Provide the (x, y) coordinate of the cell's center where the given text is located.  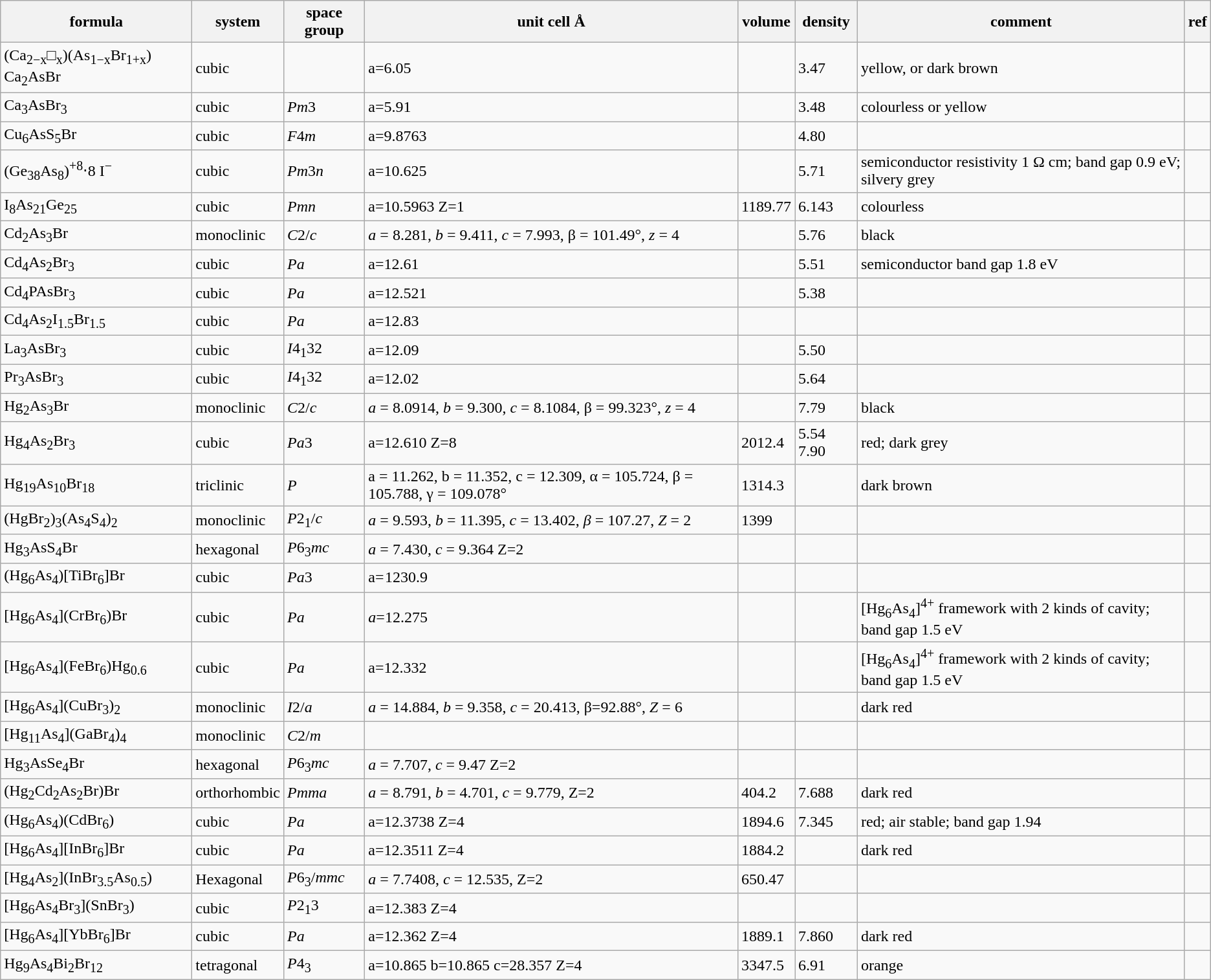
space group (323, 22)
5.71 (827, 171)
Pmma (323, 793)
Pm3 (323, 107)
a=10.625 (551, 171)
a=12.610 Z=8 (551, 442)
6.143 (827, 206)
a = 9.593, b = 11.395, c = 13.402, β = 107.27, Z = 2 (551, 520)
a=12.02 (551, 378)
1889.1 (766, 937)
[Hg6As4](CuBr3)2 (96, 707)
[Hg6As4][InBr6]Br (96, 850)
semiconductor band gap 1.8 eV (1021, 264)
a=12.362 Z=4 (551, 937)
1314.3 (766, 485)
(HgBr2)3(As4S4)2 (96, 520)
[Hg4As2](InBr3.5As0.5) (96, 879)
unit cell Å (551, 22)
formula (96, 22)
dark brown (1021, 485)
a=12.332 (551, 668)
Hg3AsS4Br (96, 549)
Hg3AsSe4Br (96, 764)
Pr3AsBr3 (96, 378)
Cd4As2Br3 (96, 264)
3.47 (827, 68)
6.91 (827, 965)
Hexagonal (238, 879)
a= 1230.9 (551, 578)
I8As21Ge25 (96, 206)
a = 8.791, b = 4.701, c = 9.779, Z=2 (551, 793)
a = 11.262, b = 11.352, c = 12.309, α = 105.724, β = 105.788, γ = 109.078° (551, 485)
a=5.91 (551, 107)
Hg2As3Br (96, 408)
(Hg2Cd2As2Br)Br (96, 793)
red; air stable; band gap 1.94 (1021, 822)
semiconductor resistivity 1 Ω cm; band gap 0.9 eV; silvery grey (1021, 171)
system (238, 22)
1894.6 (766, 822)
colourless (1021, 206)
tetragonal (238, 965)
F4m (323, 136)
5.51 (827, 264)
5.38 (827, 292)
a = 8.0914, b = 9.300, c = 8.1084, β = 99.323°, z = 4 (551, 408)
P43 (323, 965)
a=12.09 (551, 350)
a=12.61 (551, 264)
Cd4As2I1.5Br1.5 (96, 321)
comment (1021, 22)
C2/m (323, 735)
7.345 (827, 822)
Hg9As4Bi2Br12 (96, 965)
404.2 (766, 793)
a = 8.281, b = 9.411, c = 7.993, β = 101.49°, z = 4 (551, 235)
3.48 (827, 107)
4.80 (827, 136)
triclinic (238, 485)
2012.4 (766, 442)
[Hg6As4](FeBr6)Hg0.6 (96, 668)
Cd2As3Br (96, 235)
3347.5 (766, 965)
(Ca2−x□x)(As1−xBr1+x) Ca2AsBr (96, 68)
Cd4PAsBr3 (96, 292)
a=6.05 (551, 68)
Ca3AsBr3 (96, 107)
7.688 (827, 793)
orthorhombic (238, 793)
(Hg6As4)(CdBr6) (96, 822)
[Hg6As4Br3](SnBr3) (96, 908)
a=12.3511 Z=4 (551, 850)
5.76 (827, 235)
yellow, or dark brown (1021, 68)
P21/c (323, 520)
density (827, 22)
volume (766, 22)
red; dark grey (1021, 442)
a=10.5963 Z=1 (551, 206)
Hg4As2Br3 (96, 442)
1189.77 (766, 206)
(Ge38As8)+8⋅8 I− (96, 171)
a=10.865 b=10.865 c=28.357 Z=4 (551, 965)
a=12.3738 Z=4 (551, 822)
P (323, 485)
a=12.383 Z=4 (551, 908)
a=9.8763 (551, 136)
1399 (766, 520)
[Hg11As4](GaBr4)4 (96, 735)
P213 (323, 908)
a = 7.7408, c = 12.535, Z=2 (551, 879)
a = 7.430, c = 9.364 Z=2 (551, 549)
Pm3n (323, 171)
650.47 (766, 879)
5.64 (827, 378)
a=12.521 (551, 292)
P63/mmc (323, 879)
Hg19As10Br18 (96, 485)
5.54 7.90 (827, 442)
a=12.275 (551, 617)
I2/a (323, 707)
ref (1197, 22)
colourless or yellow (1021, 107)
Cu6AsS5Br (96, 136)
[Hg6As4][YbBr6]Br (96, 937)
1884.2 (766, 850)
7.79 (827, 408)
7.860 (827, 937)
a = 7.707, c = 9.47 Z=2 (551, 764)
[Hg6As4](CrBr6)Br (96, 617)
5.50 (827, 350)
(Hg6As4)[TiBr6]Br (96, 578)
a=12.83 (551, 321)
La3AsBr3 (96, 350)
Pmn (323, 206)
orange (1021, 965)
a = 14.884, b = 9.358, c = 20.413, β=92.88°, Z = 6 (551, 707)
